Capture the cell that displays the provided text and extract its [X, Y] central coordinate. 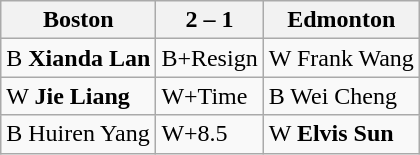
W+8.5 [210, 134]
B Xianda Lan [78, 58]
2 – 1 [210, 20]
W Frank Wang [341, 58]
Boston [78, 20]
W Elvis Sun [341, 134]
B+Resign [210, 58]
Edmonton [341, 20]
B Huiren Yang [78, 134]
W+Time [210, 96]
B Wei Cheng [341, 96]
W Jie Liang [78, 96]
